Search for the cell housing the specified text and yield its [X, Y] center coordinate. 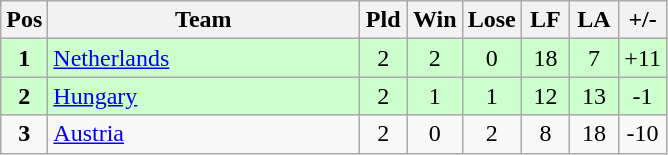
12 [546, 96]
Austria [204, 134]
Lose [492, 20]
Team [204, 20]
+/- [642, 20]
LA [594, 20]
Netherlands [204, 58]
LF [546, 20]
13 [594, 96]
Pld [384, 20]
7 [594, 58]
+11 [642, 58]
Win [434, 20]
Pos [24, 20]
Hungary [204, 96]
8 [546, 134]
-10 [642, 134]
3 [24, 134]
-1 [642, 96]
